Return [x, y] of the center of cell containing provided text 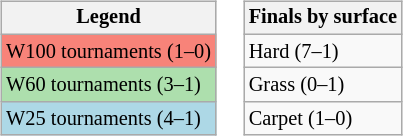
Carpet (1–0) [323, 119]
W100 tournaments (1–0) [108, 51]
Hard (7–1) [323, 51]
Finals by surface [323, 18]
W60 tournaments (3–1) [108, 85]
Legend [108, 18]
Grass (0–1) [323, 85]
W25 tournaments (4–1) [108, 119]
